For the text-containing cell, return its midpoint in [X, Y] coordinate format. 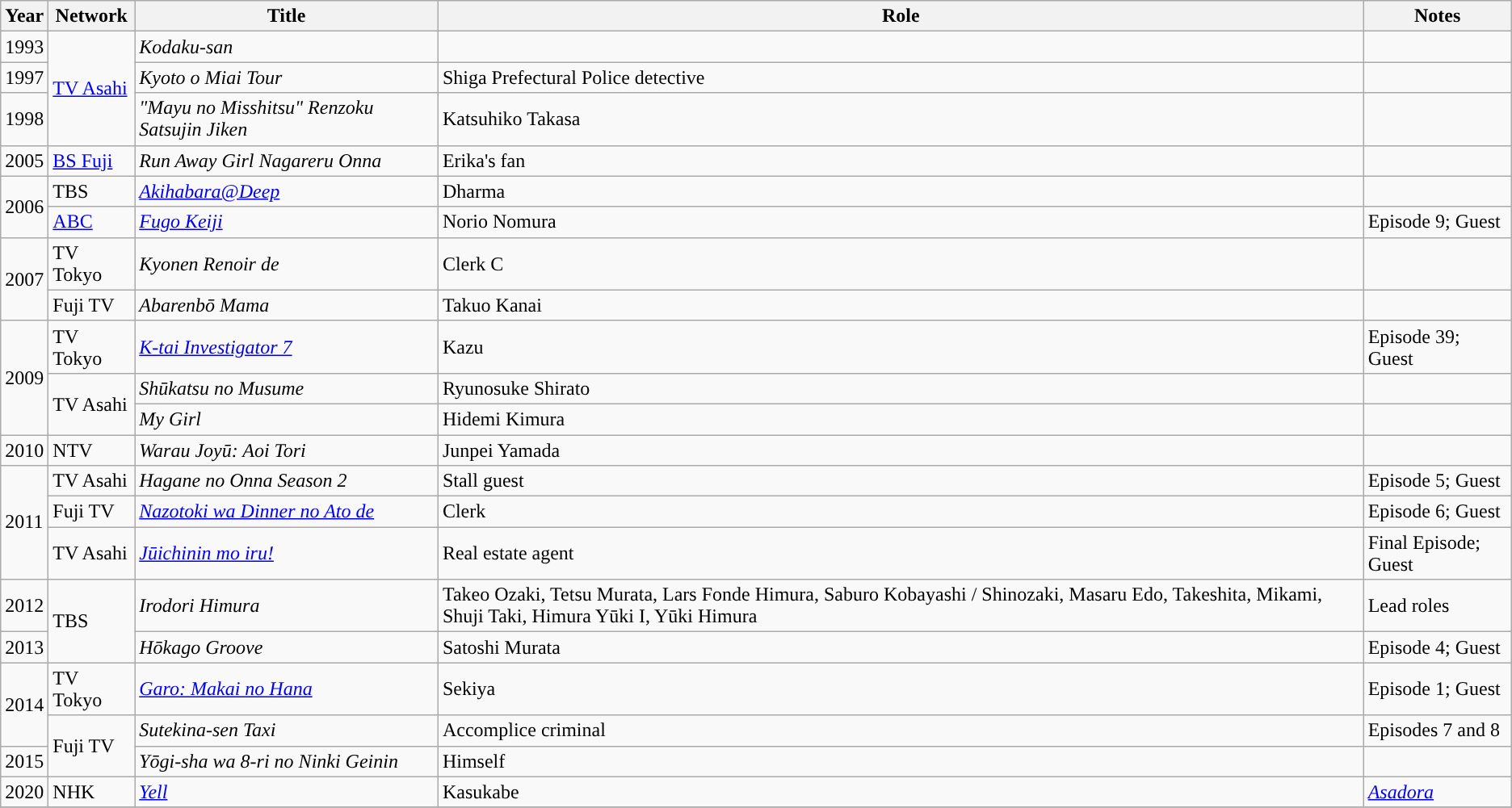
Ryunosuke Shirato [901, 388]
My Girl [287, 419]
Clerk C [901, 263]
Role [901, 16]
Yell [287, 792]
Accomplice criminal [901, 731]
Hōkago Groove [287, 647]
Junpei Yamada [901, 450]
Year [24, 16]
Sekiya [901, 689]
Jūichinin mo iru! [287, 554]
Episode 39; Guest [1438, 347]
Garo: Makai no Hana [287, 689]
Notes [1438, 16]
1998 [24, 119]
Kasukabe [901, 792]
Norio Nomura [901, 222]
Lead roles [1438, 605]
NTV [92, 450]
ABC [92, 222]
2010 [24, 450]
Nazotoki wa Dinner no Ato de [287, 512]
Akihabara@Deep [287, 191]
K-tai Investigator 7 [287, 347]
NHK [92, 792]
Fugo Keiji [287, 222]
Episode 4; Guest [1438, 647]
Takeo Ozaki, Tetsu Murata, Lars Fonde Himura, Saburo Kobayashi / Shinozaki, Masaru Edo, Takeshita, Mikami, Shuji Taki, Himura Yūki I, Yūki Himura [901, 605]
1997 [24, 77]
Episode 9; Guest [1438, 222]
Episodes 7 and 8 [1438, 731]
Kodaku-san [287, 47]
Himself [901, 761]
Final Episode; Guest [1438, 554]
Hidemi Kimura [901, 419]
Kyoto o Miai Tour [287, 77]
2015 [24, 761]
Shūkatsu no Musume [287, 388]
Asadora [1438, 792]
Yōgi-sha wa 8-ri no Ninki Geinin [287, 761]
Erika's fan [901, 161]
2007 [24, 279]
"Mayu no Misshitsu" Renzoku Satsujin Jiken [287, 119]
Episode 1; Guest [1438, 689]
2011 [24, 523]
Hagane no Onna Season 2 [287, 481]
Real estate agent [901, 554]
2012 [24, 605]
2006 [24, 207]
Clerk [901, 512]
2020 [24, 792]
Stall guest [901, 481]
BS Fuji [92, 161]
Title [287, 16]
Satoshi Murata [901, 647]
Kazu [901, 347]
Warau Joyū: Aoi Tori [287, 450]
Katsuhiko Takasa [901, 119]
Abarenbō Mama [287, 305]
Run Away Girl Nagareru Onna [287, 161]
Episode 5; Guest [1438, 481]
Network [92, 16]
Kyonen Renoir de [287, 263]
Irodori Himura [287, 605]
Shiga Prefectural Police detective [901, 77]
2013 [24, 647]
Dharma [901, 191]
Episode 6; Guest [1438, 512]
2005 [24, 161]
Takuo Kanai [901, 305]
2014 [24, 704]
1993 [24, 47]
Sutekina-sen Taxi [287, 731]
2009 [24, 378]
